Search for the cell housing the specified text and yield its [x, y] center coordinate. 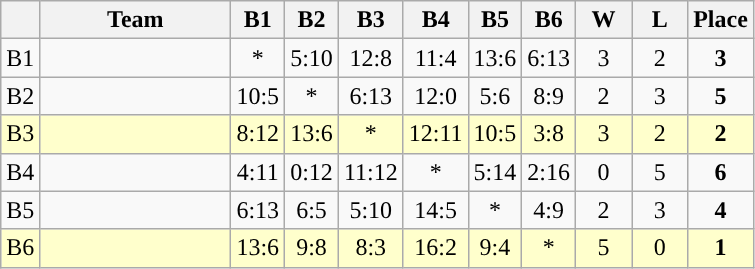
8:9 [549, 96]
9:4 [495, 248]
4 [721, 210]
6:5 [312, 210]
5:6 [495, 96]
W [604, 20]
L [660, 20]
11:12 [370, 172]
12:8 [370, 58]
8:3 [370, 248]
9:8 [312, 248]
1 [721, 248]
Team [136, 20]
16:2 [436, 248]
Place [721, 20]
0:12 [312, 172]
12:0 [436, 96]
11:4 [436, 58]
5:14 [495, 172]
2:16 [549, 172]
12:11 [436, 134]
6 [721, 172]
4:11 [258, 172]
3:8 [549, 134]
8:12 [258, 134]
14:5 [436, 210]
4:9 [549, 210]
